Scan for the cell matching the given text and deliver its (X, Y) coordinate at center. 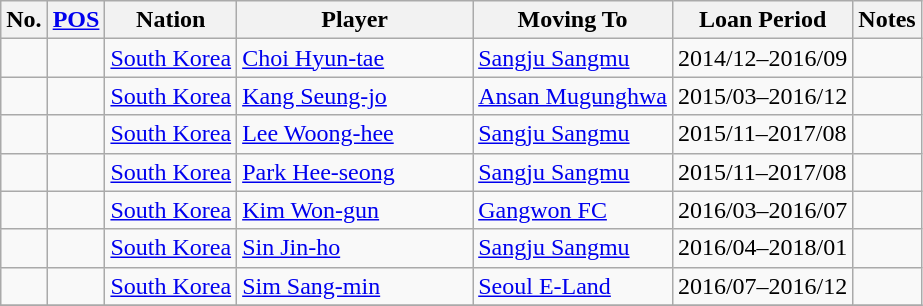
2016/04–2018/01 (762, 248)
Nation (171, 20)
2016/03–2016/07 (762, 210)
2016/07–2016/12 (762, 286)
Player (355, 20)
Seoul E-Land (573, 286)
Sim Sang-min (355, 286)
No. (24, 20)
Lee Woong-hee (355, 134)
2015/03–2016/12 (762, 96)
Park Hee-seong (355, 172)
Loan Period (762, 20)
Moving To (573, 20)
Kang Seung-jo (355, 96)
Gangwon FC (573, 210)
Kim Won-gun (355, 210)
Choi Hyun-tae (355, 58)
Ansan Mugunghwa (573, 96)
Notes (887, 20)
POS (76, 20)
2014/12–2016/09 (762, 58)
Sin Jin-ho (355, 248)
